Detect which cell encompasses the target text, then output its (x, y) center coordinate. 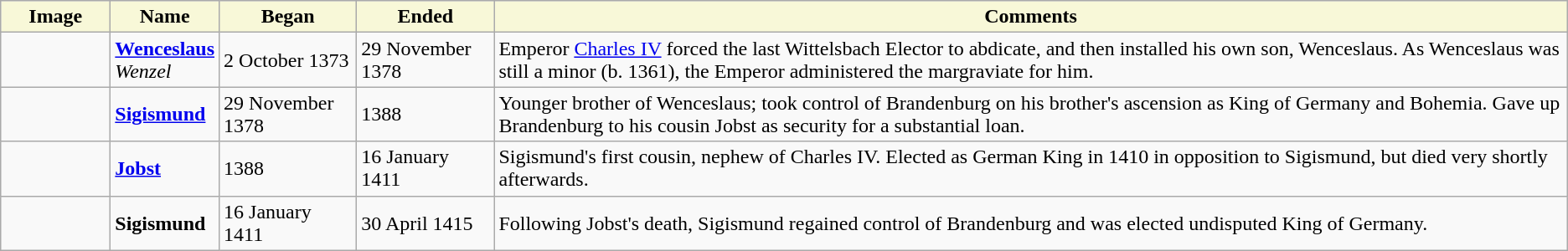
30 April 1415 (426, 223)
Jobst (165, 169)
Name (165, 17)
Began (288, 17)
WenceslausWenzel (165, 60)
Following Jobst's death, Sigismund regained control of Brandenburg and was elected undisputed King of Germany. (1030, 223)
Sigismund's first cousin, nephew of Charles IV. Elected as German King in 1410 in opposition to Sigismund, but died very shortly afterwards. (1030, 169)
Image (55, 17)
Ended (426, 17)
Comments (1030, 17)
2 October 1373 (288, 60)
